Provide the [x, y] coordinate of the cell's center where the given text is located.  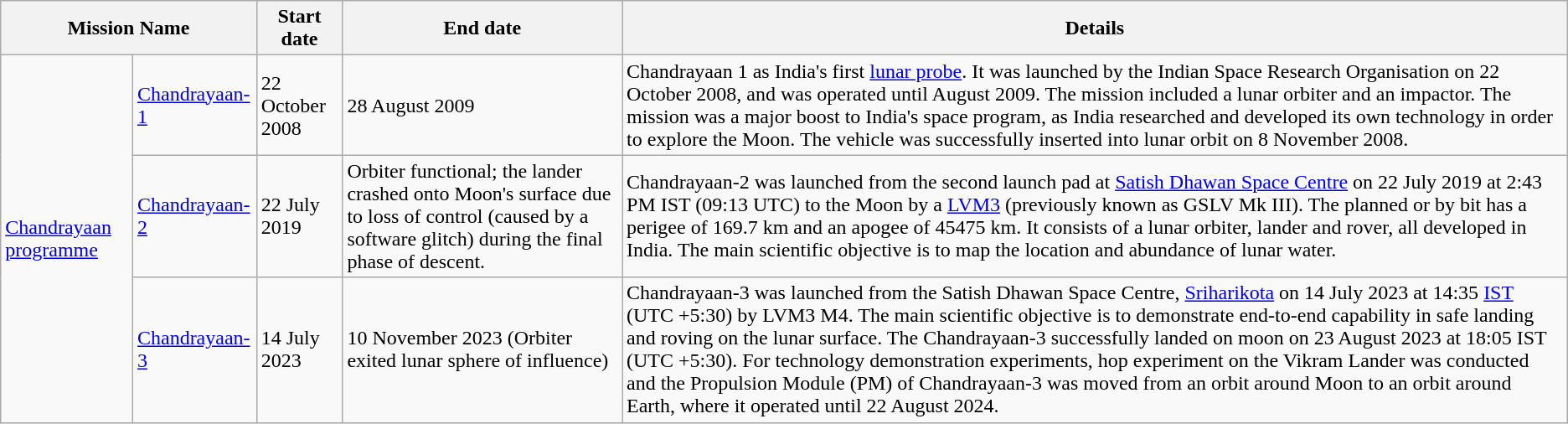
End date [482, 28]
22 July 2019 [300, 216]
22 October 2008 [300, 106]
Start date [300, 28]
Chandrayaan-3 [194, 350]
10 November 2023 (Orbiter exited lunar sphere of influence) [482, 350]
Chandrayaan-2 [194, 216]
Mission Name [129, 28]
Details [1094, 28]
Chandrayaan programme [67, 239]
Chandrayaan-1 [194, 106]
14 July 2023 [300, 350]
Orbiter functional; the lander crashed onto Moon's surface due to loss of control (caused by a software glitch) during the final phase of descent. [482, 216]
28 August 2009 [482, 106]
